Scan for the cell matching the given text and deliver its [x, y] coordinate at center. 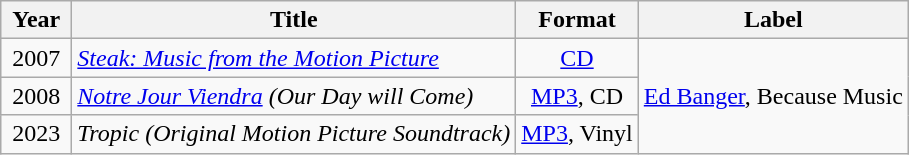
Title [294, 20]
2007 [36, 58]
Steak: Music from the Motion Picture [294, 58]
Format [578, 20]
2023 [36, 134]
Tropic (Original Motion Picture Soundtrack) [294, 134]
2008 [36, 96]
Ed Banger, Because Music [773, 96]
CD [578, 58]
Label [773, 20]
Year [36, 20]
Notre Jour Viendra (Our Day will Come) [294, 96]
MP3, CD [578, 96]
MP3, Vinyl [578, 134]
